Scan for the cell matching the given text and deliver its [X, Y] coordinate at center. 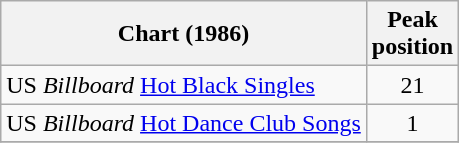
US Billboard Hot Dance Club Songs [184, 123]
Peakposition [412, 34]
US Billboard Hot Black Singles [184, 85]
Chart (1986) [184, 34]
1 [412, 123]
21 [412, 85]
